Extract the [X, Y] coordinate from the center of the cell holding the provided text.  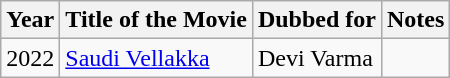
Year [30, 20]
Devi Varma [316, 58]
Title of the Movie [156, 20]
2022 [30, 58]
Saudi Vellakka [156, 58]
Notes [415, 20]
Dubbed for [316, 20]
